Determine the (X, Y) coordinate at the center of the cell enclosing the given text.  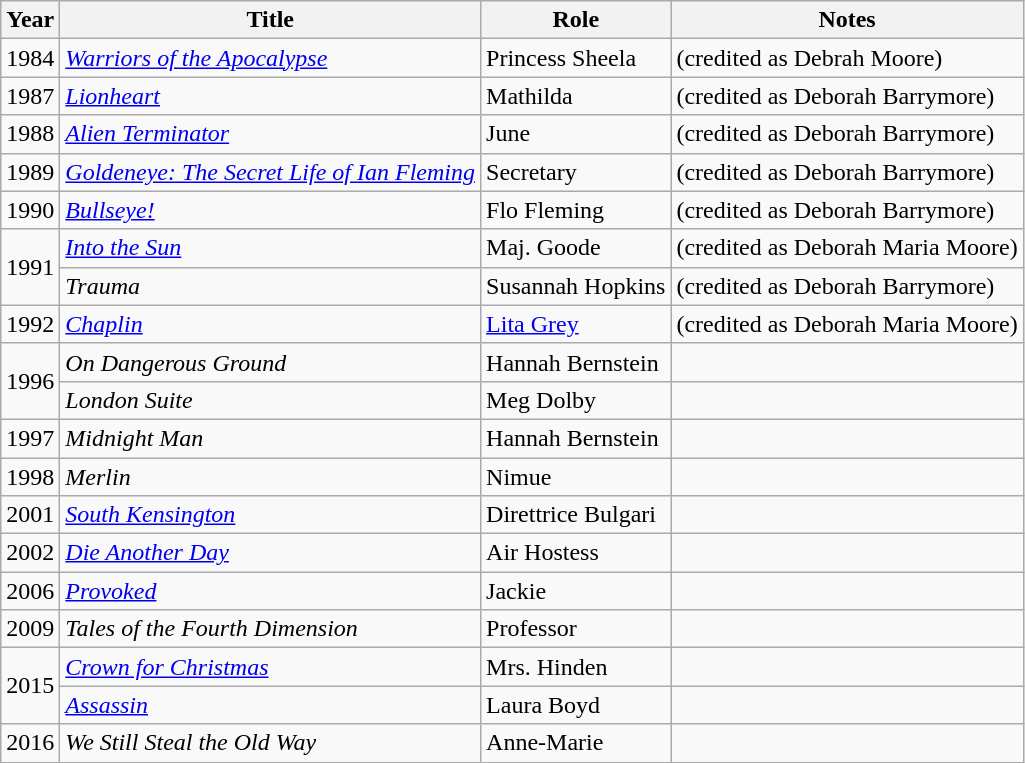
1997 (30, 438)
Provoked (270, 591)
Trauma (270, 286)
2016 (30, 743)
Warriors of the Apocalypse (270, 58)
Merlin (270, 477)
Assassin (270, 705)
1990 (30, 210)
1987 (30, 96)
Secretary (576, 172)
2009 (30, 629)
1991 (30, 267)
Princess Sheela (576, 58)
Maj. Goode (576, 248)
Nimue (576, 477)
Year (30, 20)
1989 (30, 172)
Professor (576, 629)
Mrs. Hinden (576, 667)
Bullseye! (270, 210)
We Still Steal the Old Way (270, 743)
Direttrice Bulgari (576, 515)
2002 (30, 553)
1988 (30, 134)
2015 (30, 686)
1992 (30, 324)
Flo Fleming (576, 210)
Lita Grey (576, 324)
June (576, 134)
Into the Sun (270, 248)
Meg Dolby (576, 400)
Role (576, 20)
Midnight Man (270, 438)
1984 (30, 58)
Crown for Christmas (270, 667)
Title (270, 20)
2006 (30, 591)
London Suite (270, 400)
Lionheart (270, 96)
On Dangerous Ground (270, 362)
Susannah Hopkins (576, 286)
Notes (847, 20)
Air Hostess (576, 553)
Die Another Day (270, 553)
Mathilda (576, 96)
Anne-Marie (576, 743)
Chaplin (270, 324)
2001 (30, 515)
South Kensington (270, 515)
Tales of the Fourth Dimension (270, 629)
1996 (30, 381)
Jackie (576, 591)
Goldeneye: The Secret Life of Ian Fleming (270, 172)
1998 (30, 477)
Laura Boyd (576, 705)
(credited as Debrah Moore) (847, 58)
Alien Terminator (270, 134)
